Scan for the cell matching the given text and deliver its (X, Y) coordinate at center. 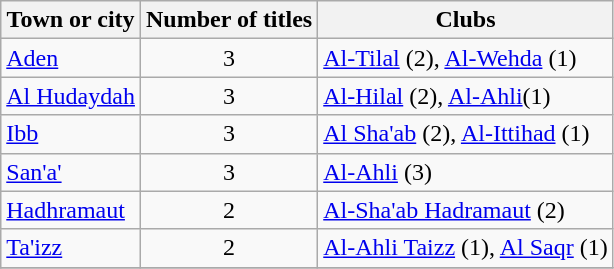
Ta'izz (71, 248)
Number of titles (228, 20)
Aden (71, 58)
Al-Ahli Taizz (1), Al Saqr (1) (466, 248)
Al Sha'ab (2), Al-Ittihad (1) (466, 134)
Al-Ahli (3) (466, 172)
Hadhramaut (71, 210)
San'a' (71, 172)
Al-Sha'ab Hadramaut (2) (466, 210)
Al-Tilal (2), Al-Wehda (1) (466, 58)
Al Hudaydah (71, 96)
Al-Hilal (2), Al-Ahli(1) (466, 96)
Clubs (466, 20)
Ibb (71, 134)
Town or city (71, 20)
